Locate the cell with the specified text and output its (X, Y) center coordinate. 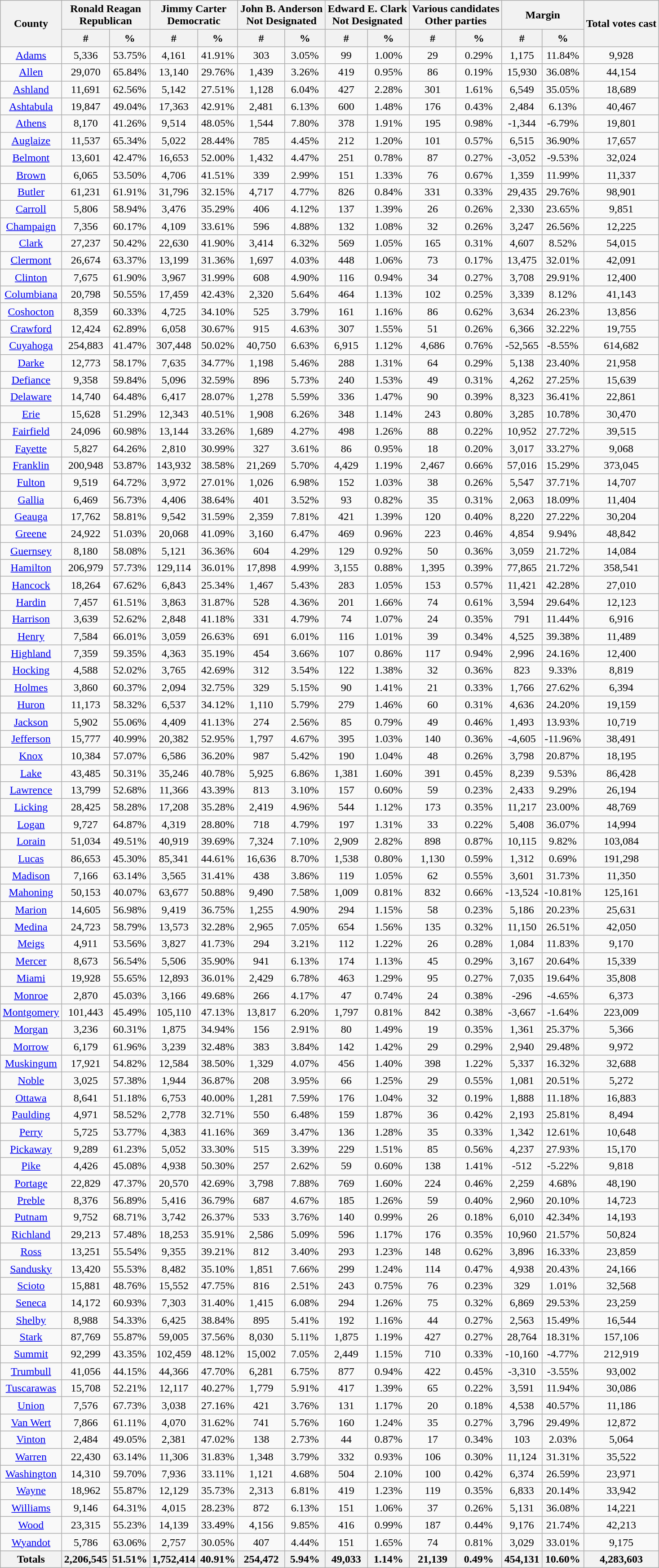
20.51% (562, 1081)
45.49% (129, 1012)
6,537 (173, 705)
26.63% (217, 636)
142 (346, 1047)
25.81% (562, 1115)
11,186 (621, 1405)
469 (346, 534)
-13,524 (522, 893)
2,810 (173, 448)
Clermont (31, 260)
16.32% (562, 1064)
33.01% (562, 1542)
129 (346, 551)
26,674 (85, 260)
1.28% (389, 1132)
11,366 (173, 790)
-10.81% (562, 893)
6.48% (305, 1115)
67.73% (129, 1405)
-11.96% (562, 739)
608 (261, 277)
20.23% (562, 910)
1,544 (261, 123)
59.84% (129, 380)
58.81% (129, 517)
7,866 (85, 1423)
57.73% (129, 568)
30.99% (217, 448)
Allen (31, 72)
16,883 (621, 1098)
10.78% (562, 414)
35,808 (621, 978)
33 (433, 824)
11,337 (621, 175)
9,514 (173, 123)
7.58% (305, 893)
43.35% (129, 1354)
3,860 (85, 687)
1,361 (522, 1029)
5.41% (305, 1320)
30.05% (217, 1542)
30.67% (217, 329)
5.79% (305, 705)
41,056 (85, 1371)
39,515 (621, 431)
2.03% (562, 1440)
5,052 (173, 1149)
32.28% (217, 927)
1,084 (522, 944)
41.18% (217, 619)
8.12% (562, 295)
16,544 (621, 1320)
60.17% (129, 226)
40,919 (173, 841)
0.76% (479, 346)
1.07% (389, 619)
161 (346, 312)
-4.65% (562, 995)
58.79% (129, 927)
40.91% (217, 1559)
3.84% (305, 1047)
17 (433, 1440)
35.90% (217, 961)
8,819 (621, 670)
29,435 (522, 192)
303 (261, 55)
Morgan (31, 1029)
41.09% (217, 534)
6,281 (261, 1371)
463 (346, 978)
4,109 (173, 226)
0.75% (389, 1286)
254,472 (261, 1559)
785 (261, 141)
4.03% (305, 260)
5,725 (85, 1132)
31.99% (217, 277)
Madison (31, 876)
3.39% (305, 1149)
Mercer (31, 961)
101,443 (85, 1012)
12,773 (85, 363)
-10,160 (522, 1354)
791 (522, 619)
9,851 (621, 209)
877 (346, 1371)
Scioto (31, 1286)
42,213 (621, 1525)
11,217 (522, 807)
1,493 (522, 722)
18.31% (562, 1337)
64.72% (129, 482)
Adams (31, 55)
29,070 (85, 72)
41.73% (217, 944)
51.51% (129, 1559)
35,522 (621, 1457)
Clark (31, 243)
6.63% (305, 346)
240 (346, 380)
18,195 (621, 756)
1.87% (389, 1115)
26.37% (217, 1217)
48,190 (621, 1183)
10,648 (621, 1132)
Darke (31, 363)
1.42% (389, 1047)
7,584 (85, 636)
1,851 (261, 1268)
67.62% (129, 585)
1,689 (261, 431)
5,064 (621, 1440)
32.48% (217, 1047)
24,166 (621, 1268)
15,881 (85, 1286)
6.98% (305, 482)
93 (346, 500)
4,971 (85, 1115)
Seneca (31, 1303)
257 (261, 1166)
34.77% (217, 363)
17,657 (621, 141)
0.78% (389, 158)
56.73% (129, 500)
33.27% (562, 448)
6,010 (522, 1217)
114 (433, 1268)
41,143 (621, 295)
2.62% (305, 1166)
60.31% (129, 1029)
401 (261, 500)
0.17% (479, 260)
Wyandot (31, 1542)
32,024 (621, 158)
-4.77% (562, 1354)
15,708 (85, 1388)
5.46% (305, 363)
11,350 (621, 876)
19 (433, 1029)
40.78% (217, 773)
8,988 (85, 1320)
9,419 (173, 910)
Putnam (31, 1217)
2.10% (389, 1474)
208 (261, 1081)
1,198 (261, 363)
129,114 (173, 568)
192 (346, 1320)
3,565 (173, 876)
3.54% (305, 670)
1,009 (346, 893)
7,675 (85, 277)
5,336 (85, 55)
Lawrence (31, 790)
Monroe (31, 995)
3,708 (522, 277)
31,796 (173, 192)
30,470 (621, 414)
312 (261, 670)
50.55% (129, 295)
41.47% (129, 346)
11,173 (85, 705)
8,170 (85, 123)
7,166 (85, 876)
11,124 (522, 1457)
56.98% (129, 910)
5.09% (305, 1234)
27.93% (562, 1149)
50,824 (621, 1234)
53.56% (129, 944)
456 (346, 1064)
7.88% (305, 1183)
52.62% (129, 619)
3,339 (522, 295)
35.19% (217, 653)
1.51% (389, 1149)
2,467 (433, 465)
1.55% (389, 329)
165 (433, 243)
40.99% (129, 739)
27.01% (217, 482)
Gallia (31, 500)
Erie (31, 414)
Clinton (31, 277)
47.75% (217, 1286)
24,723 (85, 927)
33,942 (621, 1491)
Montgomery (31, 1012)
49.05% (129, 1440)
5.42% (305, 756)
3,796 (522, 1423)
2,960 (522, 1200)
6,549 (522, 89)
44.15% (129, 1371)
533 (261, 1217)
3.52% (305, 500)
6.20% (305, 1012)
3,967 (173, 277)
86,653 (85, 859)
1,281 (261, 1098)
27.62% (562, 687)
Washington (31, 1474)
29.64% (562, 602)
4.36% (305, 602)
10,719 (621, 722)
1,944 (173, 1081)
3,827 (173, 944)
38 (433, 482)
569 (346, 243)
9,928 (621, 55)
32.15% (217, 192)
20.10% (562, 1200)
1,175 (522, 55)
35.28% (217, 807)
36.36% (217, 551)
2,757 (173, 1542)
1,888 (522, 1098)
14,707 (621, 482)
58 (433, 910)
15,170 (621, 1149)
915 (261, 329)
604 (261, 551)
41.91% (217, 55)
9.33% (562, 670)
23,971 (621, 1474)
12,225 (621, 226)
5.64% (305, 295)
Huron (31, 705)
-4,605 (522, 739)
Noble (31, 1081)
11,421 (522, 585)
1.61% (479, 89)
-512 (522, 1166)
-9.53% (562, 158)
37 (433, 1508)
14,221 (621, 1508)
741 (261, 1423)
63.06% (129, 1542)
59,005 (173, 1337)
27.25% (562, 380)
102,459 (173, 1354)
2,063 (522, 500)
58.32% (129, 705)
Geauga (31, 517)
143,932 (173, 465)
9,490 (261, 893)
11.83% (562, 944)
62 (433, 876)
38.58% (217, 465)
14,172 (85, 1303)
11,537 (85, 141)
92,299 (85, 1354)
112 (346, 944)
12,872 (621, 1423)
2,778 (173, 1115)
60.93% (129, 1303)
77,865 (522, 568)
125,161 (621, 893)
550 (261, 1115)
197 (346, 824)
185 (346, 1200)
48.05% (217, 123)
50 (433, 551)
52.00% (217, 158)
26.51% (562, 927)
0.44% (479, 1525)
5,272 (621, 1081)
27,237 (85, 243)
1.38% (389, 670)
6.04% (305, 89)
87,769 (85, 1337)
4.07% (305, 1064)
Perry (31, 1132)
301 (433, 89)
1.40% (389, 1064)
27.51% (217, 89)
136 (346, 1132)
23,259 (621, 1303)
14,740 (85, 397)
448 (346, 260)
-8.55% (562, 346)
13,573 (173, 927)
Belmont (31, 158)
11.44% (562, 619)
2,094 (173, 687)
5.70% (305, 465)
12,893 (173, 978)
4.27% (305, 431)
4,161 (173, 55)
63.37% (129, 260)
0.25% (479, 295)
15,002 (261, 1354)
Total votes cast (621, 23)
18,253 (173, 1234)
6,373 (621, 995)
44.61% (217, 859)
7.81% (305, 517)
23.65% (562, 209)
Medina (31, 927)
17,208 (173, 807)
13.93% (562, 722)
2,848 (173, 619)
23,315 (85, 1525)
3.40% (305, 1251)
0.28% (479, 944)
88 (433, 431)
2,320 (261, 295)
6,394 (621, 687)
Miami (31, 978)
Wood (31, 1525)
1.49% (389, 1029)
Carroll (31, 209)
6.75% (305, 1371)
454,131 (522, 1559)
12,117 (173, 1388)
58.28% (129, 807)
61.11% (129, 1423)
Williams (31, 1508)
20,382 (173, 739)
41.13% (217, 722)
251 (346, 158)
3,038 (173, 1405)
11.84% (562, 55)
Lucas (31, 859)
7,035 (522, 978)
4,383 (173, 1132)
19.64% (562, 978)
53.50% (129, 175)
15,552 (173, 1286)
51,034 (85, 841)
173 (433, 807)
2.56% (305, 722)
98,901 (621, 192)
3,591 (522, 1388)
102 (433, 295)
19,847 (85, 106)
County (31, 23)
8.52% (562, 243)
32.22% (562, 329)
504 (346, 1474)
17,363 (173, 106)
5,131 (522, 1508)
229 (346, 1149)
6,058 (173, 329)
4.63% (305, 329)
Marion (31, 910)
710 (433, 1354)
19,159 (621, 705)
Butler (31, 192)
17,762 (85, 517)
31.83% (217, 1457)
9,752 (85, 1217)
22,829 (85, 1183)
60.98% (129, 431)
174 (346, 961)
57.38% (129, 1081)
4.45% (305, 141)
Margin (543, 15)
61.91% (129, 192)
1,395 (433, 568)
Mahoning (31, 893)
40.57% (562, 1405)
23.00% (562, 807)
48.12% (217, 1354)
47.02% (217, 1440)
0.79% (389, 722)
13,475 (522, 260)
21.57% (562, 1234)
49.51% (129, 841)
422 (433, 1371)
Hamilton (31, 568)
1,415 (261, 1303)
18,264 (85, 585)
3,863 (173, 602)
8,494 (621, 1115)
0.82% (389, 500)
73 (433, 260)
Ross (31, 1251)
0.49% (479, 1559)
Athens (31, 123)
8,220 (522, 517)
156 (261, 1029)
299 (346, 1268)
407 (261, 1542)
1,697 (261, 260)
9,727 (85, 824)
279 (346, 705)
131 (346, 1405)
16,636 (261, 859)
60 (433, 705)
64.26% (129, 448)
-6.79% (562, 123)
9.82% (562, 841)
50,153 (85, 893)
32.01% (562, 260)
5.15% (305, 687)
26.23% (562, 312)
65.84% (129, 72)
283 (346, 585)
35.73% (217, 1491)
4,725 (173, 312)
13,251 (85, 1251)
1,381 (346, 773)
66 (346, 1081)
12,584 (173, 1064)
107 (346, 653)
40,750 (261, 346)
9.29% (562, 790)
13,817 (261, 1012)
27.16% (217, 1405)
Defiance (31, 380)
9,146 (85, 1508)
13,799 (85, 790)
51 (433, 329)
4,363 (173, 653)
7,457 (85, 602)
12,343 (173, 414)
148 (433, 1251)
57.48% (129, 1234)
36 (433, 1115)
0.30% (479, 1457)
20,570 (173, 1183)
823 (522, 670)
19,928 (85, 978)
195 (433, 123)
43.39% (217, 790)
Ashtabula (31, 106)
2,940 (522, 1047)
32.59% (217, 380)
3,765 (173, 670)
29,213 (85, 1234)
Licking (31, 807)
Tuscarawas (31, 1388)
45.08% (129, 1166)
391 (433, 773)
6.32% (305, 243)
5,925 (261, 773)
27.22% (562, 517)
50.02% (217, 346)
65 (433, 1388)
4,426 (85, 1166)
1,110 (261, 705)
Morrow (31, 1047)
1.25% (389, 1081)
2,429 (261, 978)
132 (346, 226)
41.16% (217, 1132)
4,706 (173, 175)
9.94% (562, 534)
63,677 (173, 893)
34.10% (217, 312)
Coshocton (31, 312)
6,417 (173, 397)
36.75% (217, 910)
39.38% (562, 636)
23.40% (562, 363)
103,084 (621, 841)
21,958 (621, 363)
2.99% (305, 175)
3,285 (522, 414)
-296 (522, 995)
383 (261, 1047)
896 (261, 380)
64.31% (129, 1508)
50.30% (217, 1166)
39.69% (217, 841)
2,449 (346, 1354)
Sandusky (31, 1268)
3,025 (85, 1081)
5,408 (522, 824)
Wayne (31, 1491)
1,348 (261, 1457)
10.60% (562, 1559)
-3,310 (522, 1371)
17,898 (261, 568)
34.12% (217, 705)
33.61% (217, 226)
32.71% (217, 1115)
3.95% (305, 1081)
3.66% (305, 653)
57,016 (522, 465)
288 (346, 363)
9,289 (85, 1149)
4,409 (173, 722)
40,467 (621, 106)
4,406 (173, 500)
Guernsey (31, 551)
51.29% (129, 414)
Ashland (31, 89)
0.20% (479, 448)
35,246 (173, 773)
2,206,545 (85, 1559)
10,960 (522, 1234)
35.05% (562, 89)
5.11% (305, 1337)
21,139 (433, 1559)
6,366 (522, 329)
3.26% (305, 72)
17,459 (173, 295)
2,586 (261, 1234)
2,433 (522, 790)
0.47% (479, 1268)
4,717 (261, 192)
87 (433, 158)
48 (433, 756)
5,786 (85, 1542)
2.73% (305, 1440)
1,278 (261, 397)
872 (261, 1508)
48,769 (621, 807)
12,424 (85, 329)
7.59% (305, 1098)
6.47% (305, 534)
15,339 (621, 961)
36.41% (562, 397)
47.37% (129, 1183)
395 (346, 739)
Crawford (31, 329)
36.90% (562, 141)
14,139 (173, 1525)
3.61% (305, 448)
57.07% (129, 756)
2.51% (305, 1286)
4,429 (346, 465)
20.14% (562, 1491)
1,359 (522, 175)
266 (261, 995)
103 (522, 1440)
3,167 (522, 961)
26.59% (562, 1474)
7,576 (85, 1405)
7,356 (85, 226)
Jimmy CarterDemocratic (194, 15)
Paulding (31, 1115)
8,323 (522, 397)
4,911 (85, 944)
3,236 (85, 1029)
20.87% (562, 756)
9.85% (305, 1525)
191,298 (621, 859)
2,259 (522, 1183)
17,921 (85, 1064)
34.94% (217, 1029)
40.00% (217, 1098)
45.03% (129, 995)
29.53% (562, 1303)
28.44% (217, 141)
3,414 (261, 243)
5.76% (305, 1423)
5.59% (305, 397)
55.65% (129, 978)
75 (433, 1303)
1.08% (389, 226)
6,843 (173, 585)
691 (261, 636)
41.26% (129, 123)
0.93% (389, 1457)
37.56% (217, 1337)
9,542 (173, 517)
5,366 (621, 1029)
122 (346, 670)
Fayette (31, 448)
28.07% (217, 397)
John B. AndersonNot Designated (281, 15)
9,358 (85, 380)
2,909 (346, 841)
15.29% (562, 465)
336 (346, 397)
13,140 (173, 72)
49.68% (217, 995)
61.96% (129, 1047)
2,481 (261, 106)
4,237 (522, 1149)
941 (261, 961)
22,630 (173, 243)
15,628 (85, 414)
332 (346, 1457)
27.72% (562, 431)
0.92% (389, 551)
6.08% (305, 1303)
Cuyahoga (31, 346)
2,313 (261, 1491)
42.34% (562, 1217)
18 (433, 448)
36.79% (217, 1200)
-3.55% (562, 1371)
Champaign (31, 226)
718 (261, 824)
Totals (31, 1559)
0.61% (479, 602)
50.42% (129, 243)
31.31% (562, 1457)
52.95% (217, 739)
Stark (31, 1337)
Brown (31, 175)
47.13% (217, 1012)
3.21% (305, 944)
987 (261, 756)
6,425 (173, 1320)
117 (433, 653)
24,096 (85, 431)
5,902 (85, 722)
61.90% (129, 277)
4.88% (305, 226)
13,199 (173, 260)
6,833 (522, 1491)
19,755 (621, 329)
4,070 (173, 1423)
339 (261, 175)
8,359 (85, 312)
25.37% (562, 1029)
5,142 (173, 89)
16.33% (562, 1251)
Auglaize (31, 141)
6,916 (621, 619)
32,568 (621, 1286)
1,026 (261, 482)
4,636 (522, 705)
2,419 (261, 807)
190 (346, 756)
614,682 (621, 346)
95 (433, 978)
0.69% (562, 859)
3,017 (522, 448)
33.49% (217, 1525)
24.20% (562, 705)
20 (433, 1405)
11,404 (621, 500)
86,428 (621, 773)
105,110 (173, 1012)
54.33% (129, 1320)
31.36% (217, 260)
4.77% (305, 192)
0.84% (389, 192)
11,691 (85, 89)
6.78% (305, 978)
812 (261, 1251)
68.71% (129, 1217)
8,641 (85, 1098)
Henry (31, 636)
2,381 (173, 1440)
254,883 (85, 346)
51.18% (129, 1098)
1,766 (522, 687)
6.81% (305, 1491)
15,639 (621, 380)
528 (261, 602)
0.86% (389, 653)
7.10% (305, 841)
29.49% (562, 1423)
13,856 (621, 312)
2.28% (389, 89)
30,204 (621, 517)
5,806 (85, 209)
187 (433, 1525)
7,936 (173, 1474)
3,594 (522, 602)
Delaware (31, 397)
42.47% (129, 158)
Columbiana (31, 295)
Summit (31, 1354)
0.67% (479, 175)
66.01% (129, 636)
6.01% (305, 636)
3.86% (305, 876)
45.30% (129, 859)
Portage (31, 1183)
18,962 (85, 1491)
52.68% (129, 790)
26.56% (562, 226)
11.18% (562, 1098)
25.34% (217, 585)
6,515 (522, 141)
14,723 (621, 1200)
438 (261, 876)
28,425 (85, 807)
38.84% (217, 1320)
-3,667 (522, 1012)
37.71% (562, 482)
Pickaway (31, 1149)
55.06% (129, 722)
5.43% (305, 585)
10,115 (522, 841)
274 (261, 722)
35.10% (217, 1268)
45 (433, 961)
3.05% (305, 55)
12,129 (173, 1491)
Shelby (31, 1320)
5,186 (522, 910)
53.77% (129, 1132)
20,068 (173, 534)
3,239 (173, 1047)
Various candidatesOther parties (456, 15)
-1,344 (522, 123)
4,156 (261, 1525)
898 (433, 841)
52.21% (129, 1388)
8.70% (305, 859)
416 (346, 1525)
55.23% (129, 1525)
42.91% (217, 106)
31.62% (217, 1423)
1.53% (389, 380)
8,673 (85, 961)
55.53% (129, 1268)
48,842 (621, 534)
7,324 (261, 841)
44,154 (621, 72)
39 (433, 636)
36.20% (217, 756)
19,801 (621, 123)
4,538 (522, 1405)
14,193 (621, 1217)
5,827 (85, 448)
29.48% (562, 1047)
99 (346, 55)
36.07% (562, 824)
58.52% (129, 1115)
135 (433, 927)
358,541 (621, 568)
1.47% (389, 397)
1.66% (389, 602)
7,303 (173, 1303)
3,166 (173, 995)
2,965 (261, 927)
4,607 (522, 243)
Lorain (31, 841)
6,869 (522, 1303)
1.65% (389, 1542)
Preble (31, 1200)
Union (31, 1405)
53.75% (129, 55)
35.29% (217, 209)
159 (346, 1115)
5,022 (173, 141)
153 (433, 585)
515 (261, 1149)
0.98% (479, 123)
15,930 (522, 72)
40.07% (129, 893)
13,420 (85, 1268)
6,179 (85, 1047)
1,779 (261, 1388)
3,742 (173, 1217)
64 (433, 363)
895 (261, 1320)
38,491 (621, 739)
373,045 (621, 465)
4,686 (433, 346)
Lake (31, 773)
Logan (31, 824)
49,033 (346, 1559)
Van Wert (31, 1423)
9,972 (621, 1047)
3,160 (261, 534)
21.74% (562, 1525)
61.51% (129, 602)
327 (261, 448)
1,329 (261, 1064)
6,469 (85, 500)
33.11% (217, 1474)
6.86% (305, 773)
24,922 (85, 534)
15,777 (85, 739)
58.17% (129, 363)
5.91% (305, 1388)
59.70% (129, 1474)
4.99% (305, 568)
31.40% (217, 1303)
406 (261, 209)
9,519 (85, 482)
2.91% (305, 1029)
Highland (31, 653)
Pike (31, 1166)
50.31% (129, 773)
42.43% (217, 295)
33.30% (217, 1149)
14,310 (85, 1474)
55.54% (129, 1251)
Edward E. ClarkNot Designated (367, 15)
3,601 (522, 876)
5,096 (173, 380)
3,972 (173, 482)
369 (261, 1132)
4.29% (305, 551)
14,994 (621, 824)
9,175 (621, 1542)
4.17% (305, 995)
56.54% (129, 961)
11,306 (173, 1457)
223 (433, 534)
4,525 (522, 636)
Harrison (31, 619)
1.91% (389, 123)
832 (433, 893)
7,635 (173, 363)
64.48% (129, 397)
61.23% (129, 1149)
28.23% (217, 1508)
0.96% (389, 534)
2,359 (261, 517)
8,239 (522, 773)
1,908 (261, 414)
398 (433, 1064)
5.73% (305, 380)
32,688 (621, 1064)
42.28% (562, 585)
600 (346, 106)
34 (433, 277)
40.51% (217, 414)
224 (433, 1183)
65.34% (129, 141)
1,342 (522, 1132)
Hardin (31, 602)
9,355 (173, 1251)
Hancock (31, 585)
36.87% (217, 1081)
Meigs (31, 944)
27,010 (621, 585)
1.00% (389, 55)
1,439 (261, 72)
4,262 (522, 380)
1,752,414 (173, 1559)
33.26% (217, 431)
11,150 (522, 927)
Fairfield (31, 431)
212 (346, 141)
1.46% (389, 705)
0.43% (479, 106)
13,144 (173, 431)
1.48% (389, 106)
21,269 (261, 465)
62.56% (129, 89)
1,128 (261, 89)
813 (261, 790)
26,194 (621, 790)
3.47% (305, 1132)
1,432 (261, 158)
1,538 (346, 859)
2,563 (522, 1320)
378 (346, 123)
41.90% (217, 243)
2,996 (522, 653)
6.26% (305, 414)
6,915 (346, 346)
1,130 (433, 859)
654 (346, 927)
40.27% (217, 1388)
2,870 (85, 995)
39.21% (217, 1251)
5,547 (522, 482)
47 (346, 995)
3,476 (173, 209)
11.99% (562, 175)
22,430 (85, 1457)
4,854 (522, 534)
5,506 (173, 961)
Vinton (31, 1440)
60.33% (129, 312)
Jefferson (31, 739)
13,601 (85, 158)
1.29% (389, 978)
61,231 (85, 192)
44,366 (173, 1371)
31.73% (562, 876)
9,176 (522, 1525)
14,084 (621, 551)
11.94% (562, 1388)
20.43% (562, 1268)
Fulton (31, 482)
30,086 (621, 1388)
60.37% (129, 687)
58.08% (129, 551)
-5.22% (562, 1166)
4.44% (305, 1542)
1,255 (261, 910)
6,586 (173, 756)
47.70% (217, 1371)
54,015 (621, 243)
544 (346, 807)
Ottawa (31, 1098)
28.80% (217, 824)
41.51% (217, 175)
464 (346, 295)
42,050 (621, 927)
24.16% (562, 653)
43,485 (85, 773)
348 (346, 414)
3,029 (522, 1542)
29.91% (562, 277)
2,193 (522, 1115)
12,123 (621, 602)
201 (346, 602)
4,015 (173, 1508)
Trumbull (31, 1371)
307 (346, 329)
769 (346, 1183)
4,588 (85, 670)
3,896 (522, 1251)
56.89% (129, 1200)
7,359 (85, 653)
Warren (31, 1457)
85,341 (173, 859)
9.53% (562, 773)
842 (433, 1012)
38.64% (217, 500)
1.20% (389, 141)
1,121 (261, 1474)
80 (346, 1029)
15.49% (562, 1320)
293 (346, 1251)
20.64% (562, 961)
6,065 (85, 175)
Knox (31, 756)
137 (346, 209)
49.04% (129, 106)
0.88% (389, 568)
8,180 (85, 551)
9,068 (621, 448)
101 (433, 141)
22,861 (621, 397)
8,376 (85, 1200)
42,091 (621, 260)
9,170 (621, 944)
826 (346, 192)
52.02% (129, 670)
59.35% (129, 653)
1,312 (522, 859)
Ronald ReaganRepublican (106, 15)
32.75% (217, 687)
1.56% (389, 927)
3,639 (85, 619)
0.56% (479, 1149)
152 (346, 482)
50.88% (217, 893)
Muskingum (31, 1064)
4,283,603 (621, 1559)
5,416 (173, 1200)
5.94% (305, 1559)
4.96% (305, 807)
3.10% (305, 790)
35.91% (217, 1234)
31.87% (217, 602)
1.33% (389, 175)
498 (346, 431)
8,482 (173, 1268)
7.80% (305, 123)
48.76% (129, 1286)
454 (261, 653)
64.87% (129, 824)
2.82% (389, 841)
21 (433, 687)
157,106 (621, 1337)
8,030 (261, 1337)
Greene (31, 534)
0.74% (389, 995)
-52,565 (522, 346)
0.59% (479, 859)
38.50% (217, 1064)
212,919 (621, 1354)
160 (346, 1423)
51.03% (129, 534)
3,634 (522, 312)
6,374 (522, 1474)
25,631 (621, 910)
4.47% (305, 158)
23,859 (621, 1251)
307,448 (173, 346)
54.82% (129, 1064)
12.61% (562, 1132)
11,489 (621, 636)
10,952 (522, 431)
16,653 (173, 158)
28,764 (522, 1337)
525 (261, 312)
100 (433, 1474)
20,798 (85, 295)
1,467 (261, 585)
Hocking (31, 670)
157 (346, 790)
7.66% (305, 1268)
106 (433, 1457)
206,979 (85, 568)
18.09% (562, 500)
5,138 (522, 363)
Richland (31, 1234)
-1.64% (562, 1012)
31.41% (217, 876)
5,121 (173, 551)
120 (433, 517)
62.89% (129, 329)
687 (261, 1200)
14,605 (85, 910)
Jackson (31, 722)
93,002 (621, 1371)
10,384 (85, 756)
9,818 (621, 1166)
18,689 (621, 89)
Holmes (31, 687)
1,081 (522, 1081)
4,319 (173, 824)
58.94% (129, 209)
6,753 (173, 1098)
5,337 (522, 1064)
223,009 (621, 1012)
2,330 (522, 209)
417 (346, 1388)
31.59% (217, 517)
3,155 (346, 568)
4.12% (305, 209)
Franklin (31, 465)
200,948 (85, 465)
816 (261, 1286)
-3,052 (522, 158)
53.87% (129, 465)
3,247 (522, 226)
